Return [X, Y] of the center of cell containing provided text 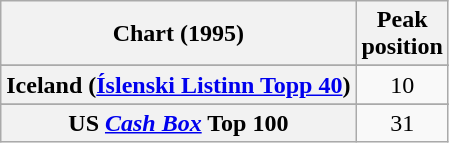
Iceland (Íslenski Listinn Topp 40) [178, 85]
10 [402, 85]
31 [402, 123]
Peakposition [402, 34]
US Cash Box Top 100 [178, 123]
Chart (1995) [178, 34]
